Extract the [X, Y] coordinate from the center of the cell holding the provided text.  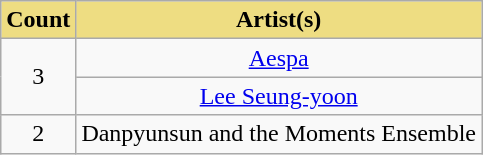
Count [38, 20]
Artist(s) [279, 20]
Lee Seung-yoon [279, 96]
Aespa [279, 58]
3 [38, 77]
2 [38, 134]
Danpyunsun and the Moments Ensemble [279, 134]
